Provide the [X, Y] coordinate of the cell's center where the given text is located.  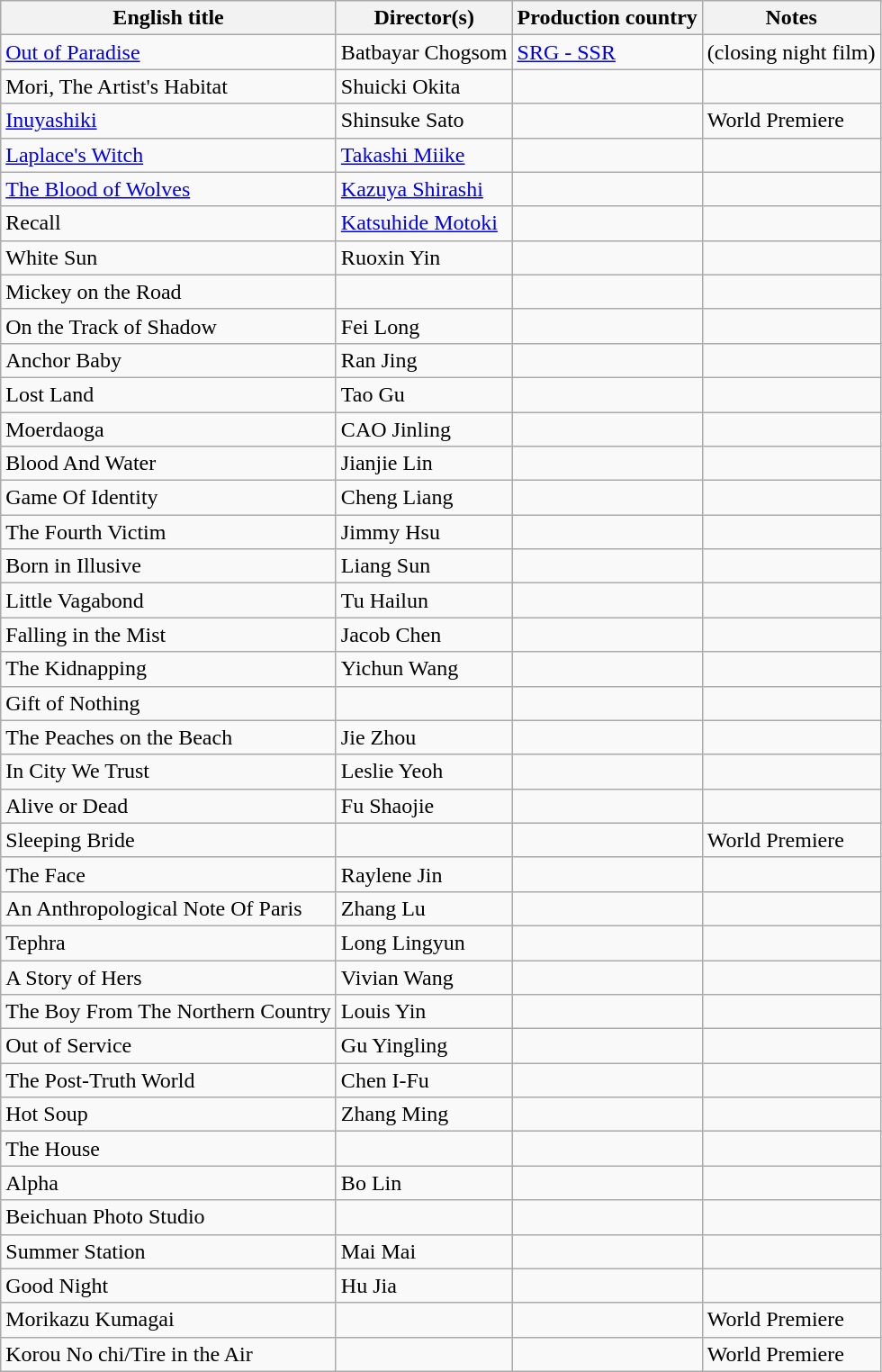
Korou No chi/Tire in the Air [169, 1354]
Hot Soup [169, 1115]
Lost Land [169, 394]
The Peaches on the Beach [169, 737]
Summer Station [169, 1251]
Jianjie Lin [424, 464]
The Post-Truth World [169, 1080]
Tu Hailun [424, 600]
Born in Illusive [169, 566]
Fu Shaojie [424, 806]
Mai Mai [424, 1251]
SRG - SSR [607, 52]
Louis Yin [424, 1012]
English title [169, 18]
Kazuya Shirashi [424, 189]
Mickey on the Road [169, 292]
Zhang Lu [424, 908]
Out of Paradise [169, 52]
Notes [791, 18]
Mori, The Artist's Habitat [169, 86]
Inuyashiki [169, 121]
Out of Service [169, 1046]
Ran Jing [424, 360]
Cheng Liang [424, 498]
Game Of Identity [169, 498]
Liang Sun [424, 566]
Vivian Wang [424, 977]
Production country [607, 18]
Jie Zhou [424, 737]
The Fourth Victim [169, 532]
Alive or Dead [169, 806]
Gu Yingling [424, 1046]
Shinsuke Sato [424, 121]
Shuicki Okita [424, 86]
In City We Trust [169, 772]
Moerdaoga [169, 429]
White Sun [169, 257]
Zhang Ming [424, 1115]
(closing night film) [791, 52]
Katsuhide Motoki [424, 223]
Beichuan Photo Studio [169, 1217]
Morikazu Kumagai [169, 1320]
Hu Jia [424, 1286]
A Story of Hers [169, 977]
An Anthropological Note Of Paris [169, 908]
Raylene Jin [424, 874]
Long Lingyun [424, 943]
Little Vagabond [169, 600]
Takashi Miike [424, 155]
Blood And Water [169, 464]
Batbayar Chogsom [424, 52]
Recall [169, 223]
Tephra [169, 943]
The Blood of Wolves [169, 189]
The Boy From The Northern Country [169, 1012]
Jacob Chen [424, 635]
Falling in the Mist [169, 635]
Sleeping Bride [169, 840]
Leslie Yeoh [424, 772]
Chen I-Fu [424, 1080]
Fei Long [424, 326]
Gift of Nothing [169, 703]
The Face [169, 874]
Director(s) [424, 18]
Ruoxin Yin [424, 257]
Yichun Wang [424, 669]
Jimmy Hsu [424, 532]
Bo Lin [424, 1183]
On the Track of Shadow [169, 326]
Alpha [169, 1183]
The Kidnapping [169, 669]
The House [169, 1149]
Anchor Baby [169, 360]
Good Night [169, 1286]
CAO Jinling [424, 429]
Laplace's Witch [169, 155]
Tao Gu [424, 394]
